For the text-containing cell, return its midpoint in (X, Y) coordinate format. 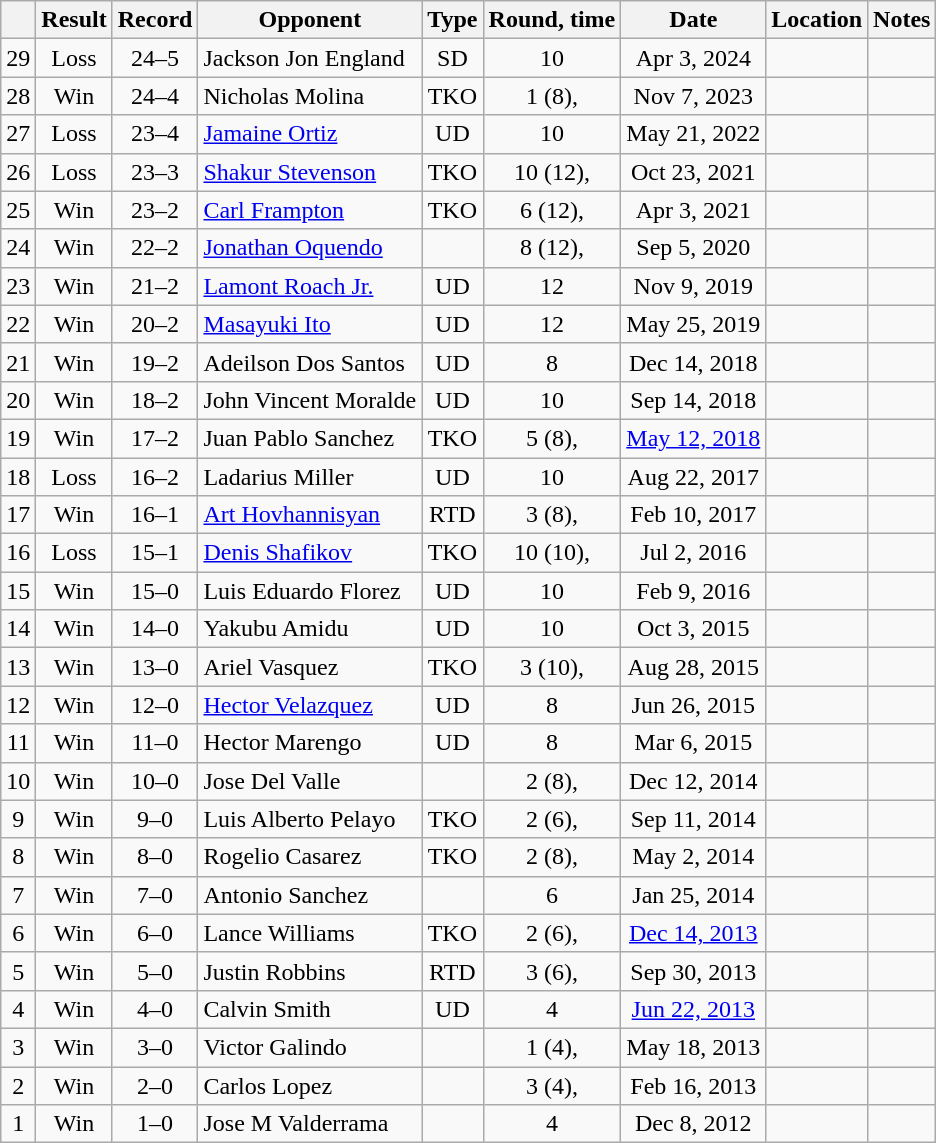
Jun 22, 2013 (694, 1009)
20 (18, 400)
26 (18, 172)
Dec 8, 2012 (694, 1124)
15–0 (155, 591)
May 12, 2018 (694, 438)
May 18, 2013 (694, 1047)
20–2 (155, 324)
13 (18, 667)
22 (18, 324)
Feb 16, 2013 (694, 1085)
15 (18, 591)
3 (8), (552, 515)
Type (452, 20)
10–0 (155, 781)
Dec 14, 2018 (694, 362)
Justin Robbins (310, 971)
Jonathan Oquendo (310, 248)
Aug 22, 2017 (694, 477)
SD (452, 58)
Jackson Jon England (310, 58)
Sep 5, 2020 (694, 248)
Yakubu Amidu (310, 629)
Denis Shafikov (310, 553)
Masayuki Ito (310, 324)
Dec 12, 2014 (694, 781)
Date (694, 20)
Ladarius Miller (310, 477)
3–0 (155, 1047)
John Vincent Moralde (310, 400)
11 (18, 743)
8–0 (155, 857)
9 (18, 819)
May 2, 2014 (694, 857)
28 (18, 96)
Antonio Sanchez (310, 895)
Nov 9, 2019 (694, 286)
2 (18, 1085)
17 (18, 515)
Jose M Valderrama (310, 1124)
25 (18, 210)
Adeilson Dos Santos (310, 362)
16–2 (155, 477)
4–0 (155, 1009)
Hector Velazquez (310, 705)
Oct 3, 2015 (694, 629)
7–0 (155, 895)
Lamont Roach Jr. (310, 286)
21–2 (155, 286)
29 (18, 58)
Nov 7, 2023 (694, 96)
19 (18, 438)
May 21, 2022 (694, 134)
3 (10), (552, 667)
17–2 (155, 438)
16–1 (155, 515)
27 (18, 134)
24–5 (155, 58)
Dec 14, 2013 (694, 933)
Juan Pablo Sanchez (310, 438)
6–0 (155, 933)
1 (4), (552, 1047)
5 (18, 971)
Luis Eduardo Florez (310, 591)
23–4 (155, 134)
8 (12), (552, 248)
21 (18, 362)
23–2 (155, 210)
9–0 (155, 819)
2–0 (155, 1085)
10 (10), (552, 553)
24–4 (155, 96)
Sep 30, 2013 (694, 971)
12–0 (155, 705)
24 (18, 248)
3 (4), (552, 1085)
Jul 2, 2016 (694, 553)
6 (12), (552, 210)
Shakur Stevenson (310, 172)
Lance Williams (310, 933)
Oct 23, 2021 (694, 172)
15–1 (155, 553)
14–0 (155, 629)
23 (18, 286)
Victor Galindo (310, 1047)
Jan 25, 2014 (694, 895)
Feb 10, 2017 (694, 515)
Record (155, 20)
Result (74, 20)
3 (6), (552, 971)
Rogelio Casarez (310, 857)
16 (18, 553)
Jamaine Ortiz (310, 134)
Apr 3, 2021 (694, 210)
Hector Marengo (310, 743)
3 (18, 1047)
1–0 (155, 1124)
5 (8), (552, 438)
Opponent (310, 20)
13–0 (155, 667)
Art Hovhannisyan (310, 515)
Notes (902, 20)
19–2 (155, 362)
Location (817, 20)
Jose Del Valle (310, 781)
1 (8), (552, 96)
Carl Frampton (310, 210)
Carlos Lopez (310, 1085)
Feb 9, 2016 (694, 591)
Apr 3, 2024 (694, 58)
14 (18, 629)
22–2 (155, 248)
7 (18, 895)
23–3 (155, 172)
5–0 (155, 971)
Jun 26, 2015 (694, 705)
Round, time (552, 20)
18 (18, 477)
Luis Alberto Pelayo (310, 819)
Sep 11, 2014 (694, 819)
10 (12), (552, 172)
11–0 (155, 743)
Mar 6, 2015 (694, 743)
Aug 28, 2015 (694, 667)
Ariel Vasquez (310, 667)
Sep 14, 2018 (694, 400)
1 (18, 1124)
Nicholas Molina (310, 96)
18–2 (155, 400)
Calvin Smith (310, 1009)
May 25, 2019 (694, 324)
